Scan for the cell matching the given text and deliver its [X, Y] coordinate at center. 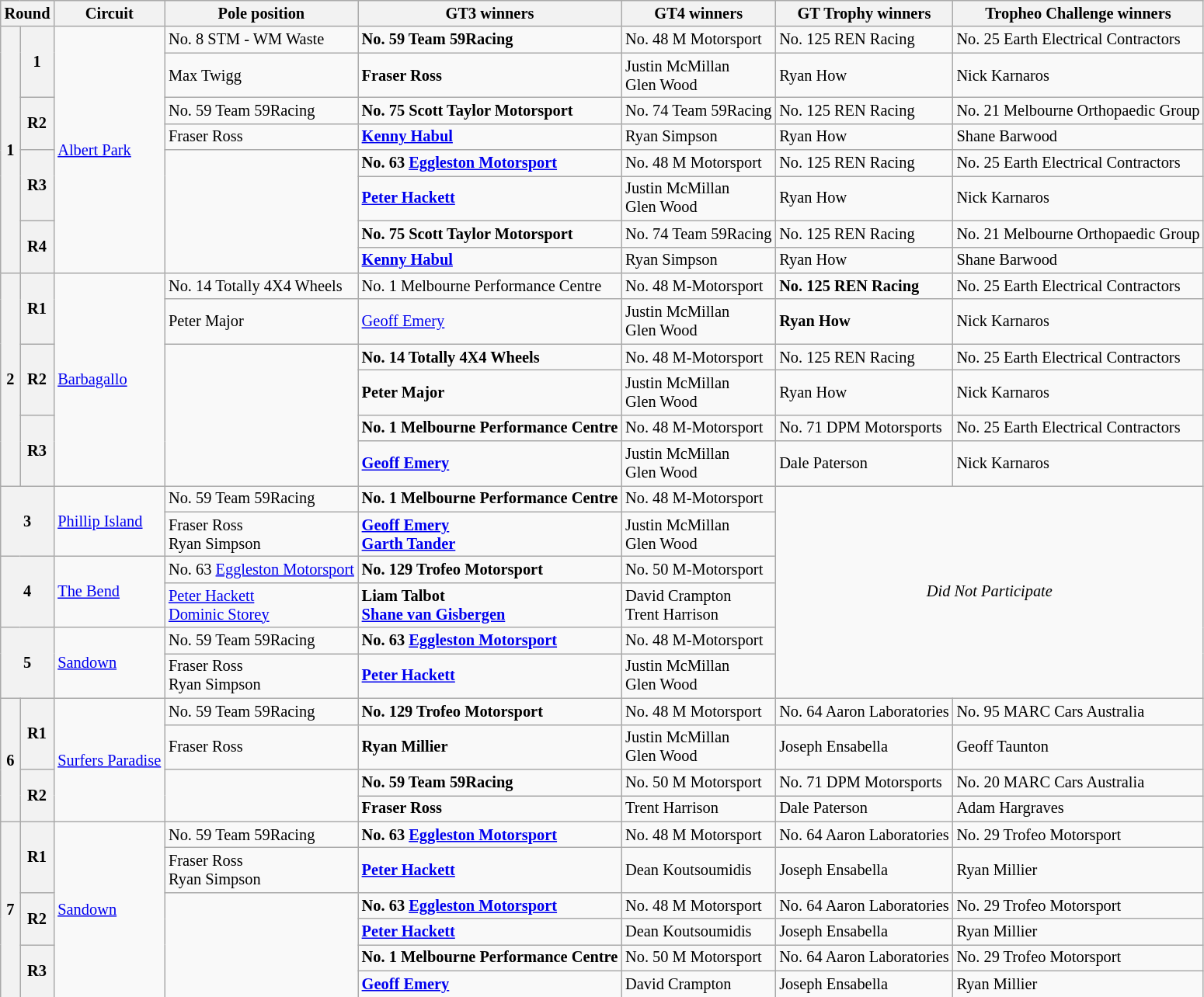
GT3 winners [489, 13]
No. 50 M-Motorsport [698, 569]
Albert Park [109, 149]
Tropheo Challenge winners [1078, 13]
No. 95 MARC Cars Australia [1078, 711]
5 [28, 663]
GT4 winners [698, 13]
Surfers Paradise [109, 759]
No. 8 STM - WM Waste [261, 40]
4 [28, 592]
Barbagallo [109, 379]
Adam Hargraves [1078, 808]
The Bend [109, 592]
Round [28, 13]
Max Twigg [261, 75]
Geoff Taunton [1078, 747]
7 [11, 909]
No. 20 MARC Cars Australia [1078, 782]
2 [11, 379]
David Crampton [698, 984]
Peter Hackett Dominic Storey [261, 605]
Pole position [261, 13]
6 [11, 759]
Liam Talbot Shane van Gisbergen [489, 605]
Trent Harrison [698, 808]
Phillip Island [109, 520]
GT Trophy winners [864, 13]
Did Not Participate [990, 592]
David Crampton Trent Harrison [698, 605]
3 [28, 520]
Geoff Emery Garth Tander [489, 534]
R4 [37, 247]
Circuit [109, 13]
